Pinpoint the cell where the given text exists, returning its (x, y) midpoint coordinate. 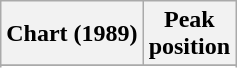
Peakposition (189, 34)
Chart (1989) (72, 34)
